Search for the cell housing the specified text and yield its [x, y] center coordinate. 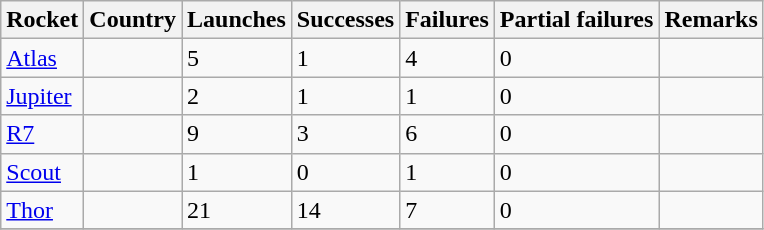
Rocket [42, 20]
3 [345, 134]
Jupiter [42, 96]
Scout [42, 172]
Partial failures [576, 20]
9 [237, 134]
Atlas [42, 58]
Thor [42, 210]
R7 [42, 134]
5 [237, 58]
2 [237, 96]
21 [237, 210]
Launches [237, 20]
Remarks [711, 20]
Country [133, 20]
6 [448, 134]
Successes [345, 20]
7 [448, 210]
Failures [448, 20]
4 [448, 58]
14 [345, 210]
